Extract the (x, y) coordinate from the center of the cell holding the provided text.  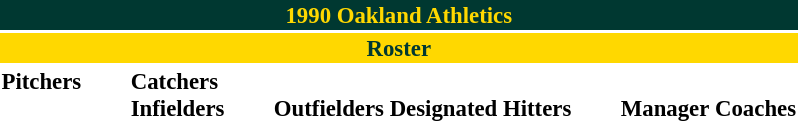
Roster (399, 48)
1990 Oakland Athletics (399, 15)
